From the cell containing the given text, extract its center point as [X, Y] coordinate. 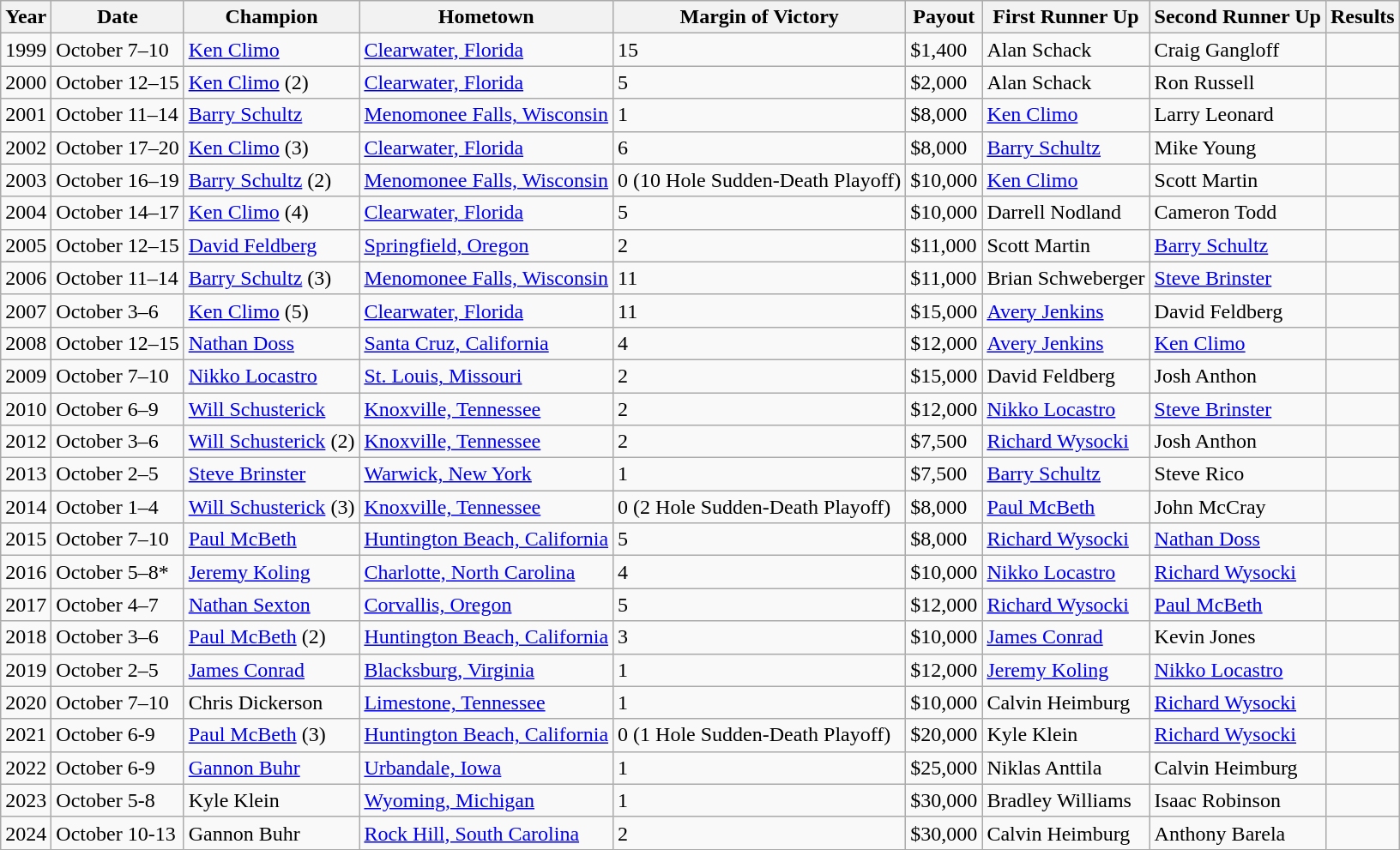
2018 [26, 637]
Mike Young [1237, 148]
October 14–17 [118, 213]
October 16–19 [118, 180]
2020 [26, 702]
Bradley Williams [1065, 800]
2001 [26, 115]
Will Schusterick (2) [271, 442]
0 (1 Hole Sudden-Death Playoff) [760, 735]
Ken Climo (2) [271, 82]
Larry Leonard [1237, 115]
Chris Dickerson [271, 702]
Isaac Robinson [1237, 800]
Kevin Jones [1237, 637]
October 4–7 [118, 605]
2014 [26, 507]
Date [118, 17]
Results [1362, 17]
Payout [944, 17]
15 [760, 50]
Ron Russell [1237, 82]
3 [760, 637]
2007 [26, 310]
2010 [26, 409]
Darrell Nodland [1065, 213]
October 5–8* [118, 572]
Second Runner Up [1237, 17]
1999 [26, 50]
Year [26, 17]
St. Louis, Missouri [486, 376]
0 (2 Hole Sudden-Death Playoff) [760, 507]
October 1–4 [118, 507]
Wyoming, Michigan [486, 800]
Warwick, New York [486, 474]
Ken Climo (3) [271, 148]
Margin of Victory [760, 17]
0 (10 Hole Sudden-Death Playoff) [760, 180]
October 17–20 [118, 148]
2005 [26, 245]
Blacksburg, Virginia [486, 670]
Springfield, Oregon [486, 245]
October 6–9 [118, 409]
Cameron Todd [1237, 213]
Champion [271, 17]
Santa Cruz, California [486, 343]
2017 [26, 605]
October 5-8 [118, 800]
Paul McBeth (2) [271, 637]
Ken Climo (4) [271, 213]
Nathan Sexton [271, 605]
2024 [26, 833]
6 [760, 148]
Ken Climo (5) [271, 310]
2022 [26, 768]
2019 [26, 670]
Niklas Anttila [1065, 768]
Paul McBeth (3) [271, 735]
Steve Rico [1237, 474]
$1,400 [944, 50]
2009 [26, 376]
Hometown [486, 17]
2015 [26, 540]
2003 [26, 180]
2021 [26, 735]
$25,000 [944, 768]
Limestone, Tennessee [486, 702]
2013 [26, 474]
2016 [26, 572]
Rock Hill, South Carolina [486, 833]
First Runner Up [1065, 17]
Brian Schweberger [1065, 278]
$20,000 [944, 735]
$2,000 [944, 82]
Charlotte, North Carolina [486, 572]
2002 [26, 148]
2000 [26, 82]
2012 [26, 442]
2006 [26, 278]
Corvallis, Oregon [486, 605]
2023 [26, 800]
Craig Gangloff [1237, 50]
Barry Schultz (3) [271, 278]
John McCray [1237, 507]
Anthony Barela [1237, 833]
October 10-13 [118, 833]
2008 [26, 343]
Urbandale, Iowa [486, 768]
Will Schusterick [271, 409]
Will Schusterick (3) [271, 507]
Barry Schultz (2) [271, 180]
2004 [26, 213]
